Provide the [X, Y] coordinate of the cell's center where the given text is located.  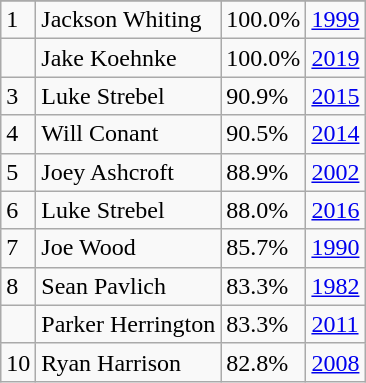
82.8% [264, 362]
6 [18, 210]
2011 [336, 324]
Jackson Whiting [128, 20]
2014 [336, 134]
2016 [336, 210]
8 [18, 286]
10 [18, 362]
2015 [336, 96]
Jake Koehnke [128, 58]
88.9% [264, 172]
2019 [336, 58]
88.0% [264, 210]
5 [18, 172]
Joey Ashcroft [128, 172]
7 [18, 248]
3 [18, 96]
90.5% [264, 134]
4 [18, 134]
2002 [336, 172]
Parker Herrington [128, 324]
2008 [336, 362]
Sean Pavlich [128, 286]
1982 [336, 286]
Joe Wood [128, 248]
1990 [336, 248]
90.9% [264, 96]
Ryan Harrison [128, 362]
1 [18, 20]
1999 [336, 20]
85.7% [264, 248]
Will Conant [128, 134]
